Pinpoint the cell where the given text exists, returning its [X, Y] midpoint coordinate. 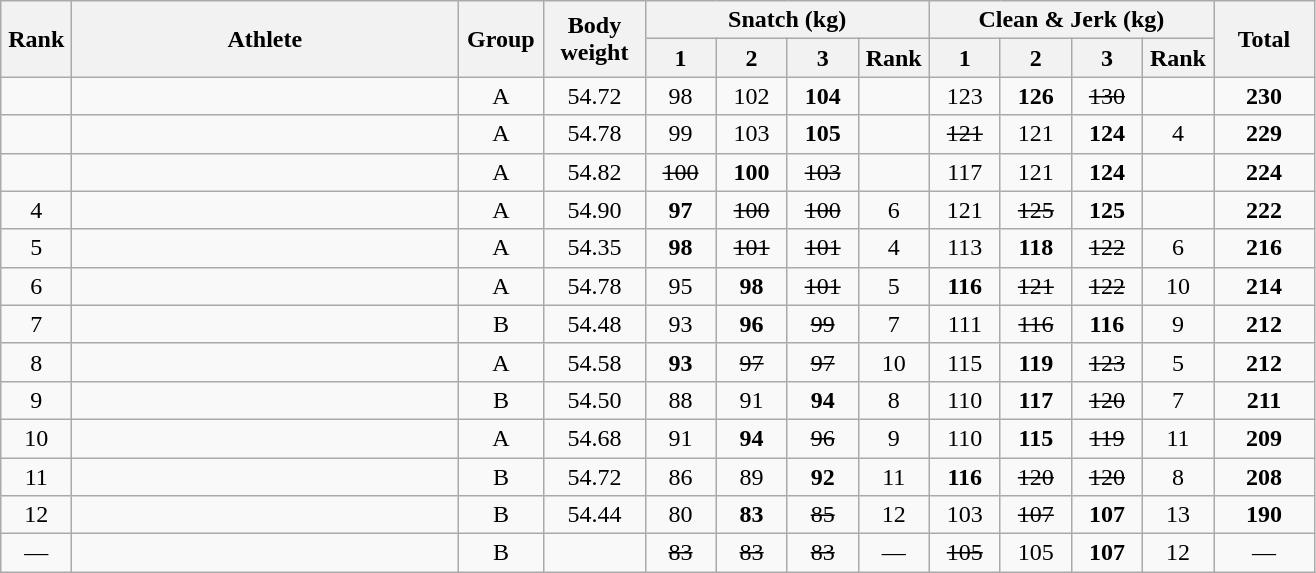
208 [1264, 477]
229 [1264, 134]
54.44 [594, 515]
Total [1264, 39]
102 [752, 96]
80 [680, 515]
88 [680, 400]
Body weight [594, 39]
230 [1264, 96]
104 [822, 96]
224 [1264, 172]
54.35 [594, 248]
54.50 [594, 400]
13 [1178, 515]
113 [964, 248]
54.68 [594, 438]
Clean & Jerk (kg) [1071, 20]
190 [1264, 515]
86 [680, 477]
211 [1264, 400]
54.90 [594, 210]
118 [1036, 248]
222 [1264, 210]
130 [1106, 96]
214 [1264, 286]
Snatch (kg) [787, 20]
85 [822, 515]
126 [1036, 96]
216 [1264, 248]
95 [680, 286]
Athlete [265, 39]
Group [501, 39]
54.82 [594, 172]
54.58 [594, 362]
89 [752, 477]
111 [964, 324]
54.48 [594, 324]
209 [1264, 438]
92 [822, 477]
